Detect which cell encompasses the target text, then output its (x, y) center coordinate. 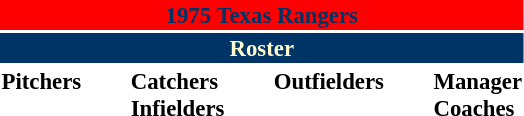
Roster (262, 48)
1975 Texas Rangers (262, 15)
